Return the [x, y] coordinate for the center point of the cell that contains the specified text.  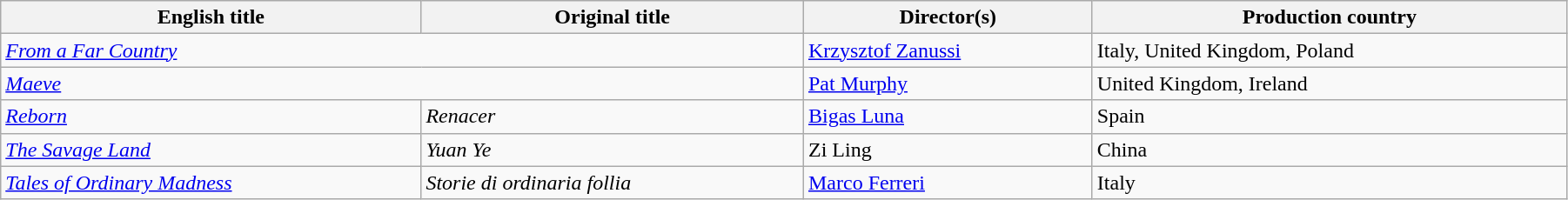
Production country [1330, 17]
Renacer [613, 117]
Bigas Luna [948, 117]
The Savage Land [211, 150]
Reborn [211, 117]
United Kingdom, Ireland [1330, 83]
Marco Ferreri [948, 183]
Spain [1330, 117]
Pat Murphy [948, 83]
Krzysztof Zanussi [948, 50]
From a Far Country [402, 50]
Original title [613, 17]
Italy, United Kingdom, Poland [1330, 50]
Director(s) [948, 17]
Yuan Ye [613, 150]
Storie di ordinaria follia [613, 183]
Zi Ling [948, 150]
English title [211, 17]
China [1330, 150]
Maeve [402, 83]
Italy [1330, 183]
Tales of Ordinary Madness [211, 183]
